Pinpoint the cell where the given text exists, returning its (X, Y) midpoint coordinate. 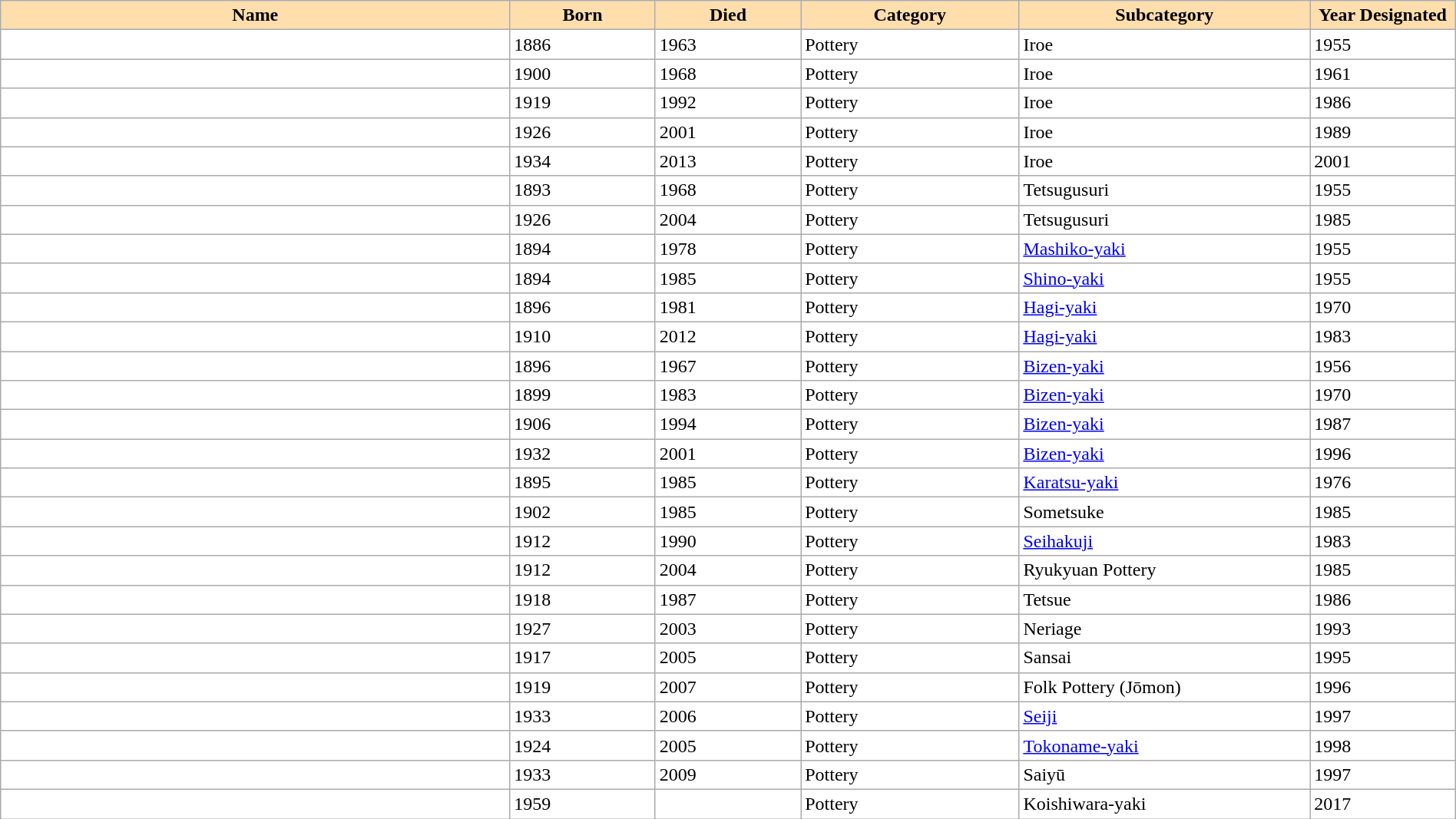
1902 (582, 512)
Seiji (1164, 716)
Name (255, 15)
1992 (728, 103)
2003 (728, 629)
Died (728, 15)
1978 (728, 249)
1924 (582, 745)
1967 (728, 366)
Saiyū (1164, 774)
Mashiko-yaki (1164, 249)
2007 (728, 687)
1959 (582, 804)
1990 (728, 541)
2009 (728, 774)
1998 (1382, 745)
1906 (582, 424)
1893 (582, 190)
1918 (582, 599)
Folk Pottery (Jōmon) (1164, 687)
Seihakuji (1164, 541)
1963 (728, 45)
Sometsuke (1164, 512)
Koishiwara-yaki (1164, 804)
Neriage (1164, 629)
Karatsu-yaki (1164, 483)
1981 (728, 307)
Subcategory (1164, 15)
Tetsue (1164, 599)
Tokoname-yaki (1164, 745)
2012 (728, 336)
1976 (1382, 483)
1895 (582, 483)
1910 (582, 336)
Sansai (1164, 658)
1934 (582, 161)
1989 (1382, 132)
1927 (582, 629)
1917 (582, 658)
Shino-yaki (1164, 278)
1994 (728, 424)
1899 (582, 395)
2013 (728, 161)
Category (910, 15)
Born (582, 15)
2017 (1382, 804)
1932 (582, 454)
1995 (1382, 658)
1993 (1382, 629)
Year Designated (1382, 15)
2006 (728, 716)
1961 (1382, 74)
1900 (582, 74)
1956 (1382, 366)
Ryukyuan Pottery (1164, 570)
1886 (582, 45)
